Return (x, y) of the center of cell containing provided text 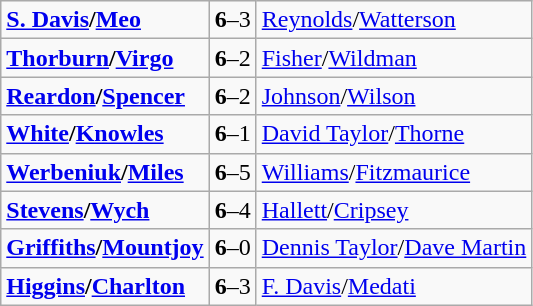
Thorburn/Virgo (105, 58)
6–5 (232, 172)
F. Davis/Medati (394, 286)
6–1 (232, 134)
Reardon/Spencer (105, 96)
Higgins/Charlton (105, 286)
Reynolds/Watterson (394, 20)
Griffiths/Mountjoy (105, 248)
David Taylor/Thorne (394, 134)
Williams/Fitzmaurice (394, 172)
Hallett/Cripsey (394, 210)
Werbeniuk/Miles (105, 172)
S. Davis/Meo (105, 20)
Stevens/Wych (105, 210)
Johnson/Wilson (394, 96)
6–0 (232, 248)
Fisher/Wildman (394, 58)
Dennis Taylor/Dave Martin (394, 248)
White/Knowles (105, 134)
6–4 (232, 210)
